Locate the cell with the specified text and output its (x, y) center coordinate. 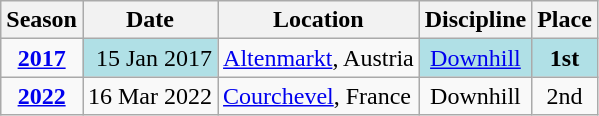
16 Mar 2022 (150, 96)
1st (565, 58)
Discipline (475, 20)
2017 (42, 58)
15 Jan 2017 (150, 58)
Altenmarkt, Austria (319, 58)
2nd (565, 96)
Location (319, 20)
Courchevel, France (319, 96)
2022 (42, 96)
Place (565, 20)
Season (42, 20)
Date (150, 20)
